Return the (X, Y) coordinate for the center point of the cell that contains the specified text.  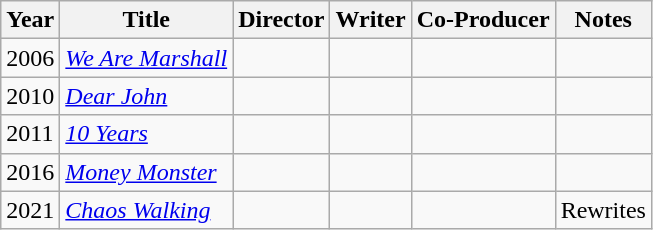
Dear John (146, 96)
Year (30, 20)
2010 (30, 96)
Chaos Walking (146, 210)
Co-Producer (483, 20)
Notes (603, 20)
Director (282, 20)
2021 (30, 210)
2016 (30, 172)
2011 (30, 134)
We Are Marshall (146, 58)
10 Years (146, 134)
Title (146, 20)
Rewrites (603, 210)
Money Monster (146, 172)
2006 (30, 58)
Writer (370, 20)
